For the text-containing cell, return its midpoint in (x, y) coordinate format. 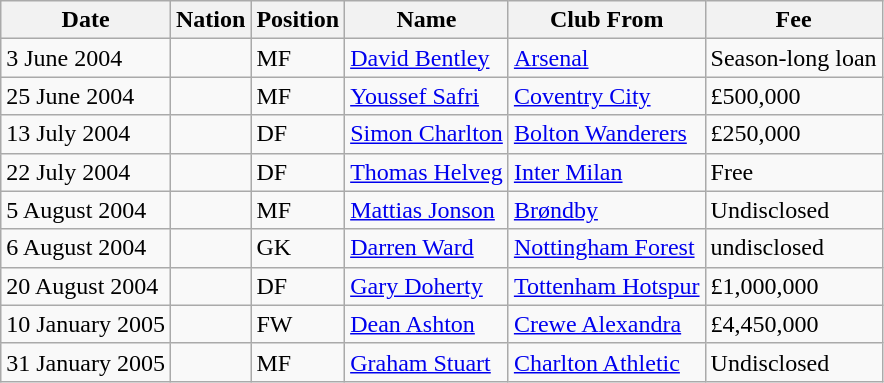
FW (298, 324)
22 July 2004 (86, 172)
3 June 2004 (86, 58)
GK (298, 248)
Gary Doherty (427, 286)
Tottenham Hotspur (606, 286)
Dean Ashton (427, 324)
£1,000,000 (794, 286)
£4,450,000 (794, 324)
Crewe Alexandra (606, 324)
Bolton Wanderers (606, 134)
5 August 2004 (86, 210)
Date (86, 20)
Graham Stuart (427, 362)
25 June 2004 (86, 96)
Nation (210, 20)
31 January 2005 (86, 362)
Season-long loan (794, 58)
Name (427, 20)
undisclosed (794, 248)
£250,000 (794, 134)
Nottingham Forest (606, 248)
Free (794, 172)
Coventry City (606, 96)
Fee (794, 20)
David Bentley (427, 58)
13 July 2004 (86, 134)
Darren Ward (427, 248)
6 August 2004 (86, 248)
Brøndby (606, 210)
Charlton Athletic (606, 362)
Simon Charlton (427, 134)
Thomas Helveg (427, 172)
Inter Milan (606, 172)
20 August 2004 (86, 286)
Position (298, 20)
Club From (606, 20)
Youssef Safri (427, 96)
Arsenal (606, 58)
10 January 2005 (86, 324)
Mattias Jonson (427, 210)
£500,000 (794, 96)
